Output the (x, y) coordinate of the center of the cell containing the given text.  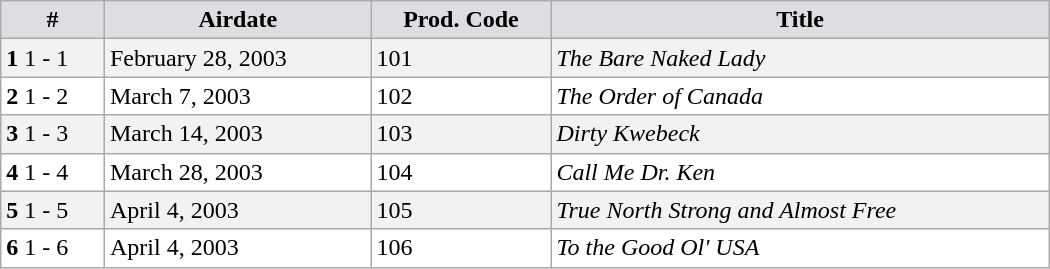
106 (461, 248)
101 (461, 58)
2 1 - 2 (53, 96)
104 (461, 172)
True North Strong and Almost Free (800, 210)
March 7, 2003 (238, 96)
Prod. Code (461, 20)
To the Good Ol' USA (800, 248)
The Bare Naked Lady (800, 58)
1 1 - 1 (53, 58)
3 1 - 3 (53, 134)
105 (461, 210)
102 (461, 96)
Dirty Kwebeck (800, 134)
Call Me Dr. Ken (800, 172)
# (53, 20)
February 28, 2003 (238, 58)
6 1 - 6 (53, 248)
Airdate (238, 20)
4 1 - 4 (53, 172)
The Order of Canada (800, 96)
103 (461, 134)
March 28, 2003 (238, 172)
5 1 - 5 (53, 210)
March 14, 2003 (238, 134)
Title (800, 20)
